Identify which cell holds the provided text, then report its [x, y] central coordinate. 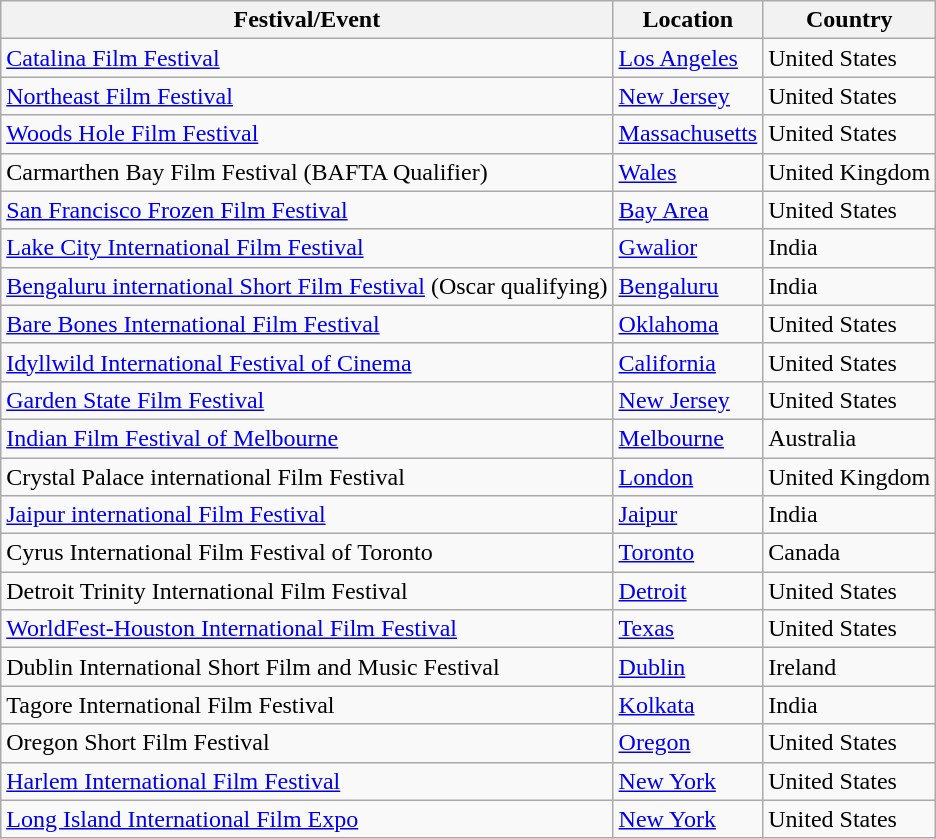
Garden State Film Festival [307, 400]
Catalina Film Festival [307, 58]
Canada [850, 553]
Northeast Film Festival [307, 96]
Tagore International Film Festival [307, 705]
Crystal Palace international Film Festival [307, 477]
Bare Bones International Film Festival [307, 324]
Festival/Event [307, 20]
Carmarthen Bay Film Festival (BAFTA Qualifier) [307, 172]
Dublin [688, 667]
Oregon Short Film Festival [307, 743]
Bengaluru [688, 286]
Los Angeles [688, 58]
London [688, 477]
Long Island International Film Expo [307, 819]
Woods Hole Film Festival [307, 134]
Dublin International Short Film and Music Festival [307, 667]
Country [850, 20]
Melbourne [688, 438]
Detroit Trinity International Film Festival [307, 591]
Ireland [850, 667]
Toronto [688, 553]
Jaipur [688, 515]
Bay Area [688, 210]
WorldFest-Houston International Film Festival [307, 629]
Texas [688, 629]
Wales [688, 172]
Massachusetts [688, 134]
California [688, 362]
San Francisco Frozen Film Festival [307, 210]
Gwalior [688, 248]
Oklahoma [688, 324]
Detroit [688, 591]
Location [688, 20]
Jaipur international Film Festival [307, 515]
Bengaluru international Short Film Festival (Oscar qualifying) [307, 286]
Harlem International Film Festival [307, 781]
Oregon [688, 743]
Cyrus International Film Festival of Toronto [307, 553]
Australia [850, 438]
Kolkata [688, 705]
Indian Film Festival of Melbourne [307, 438]
Idyllwild International Festival of Cinema [307, 362]
Lake City International Film Festival [307, 248]
